Scan for the cell matching the given text and deliver its [X, Y] coordinate at center. 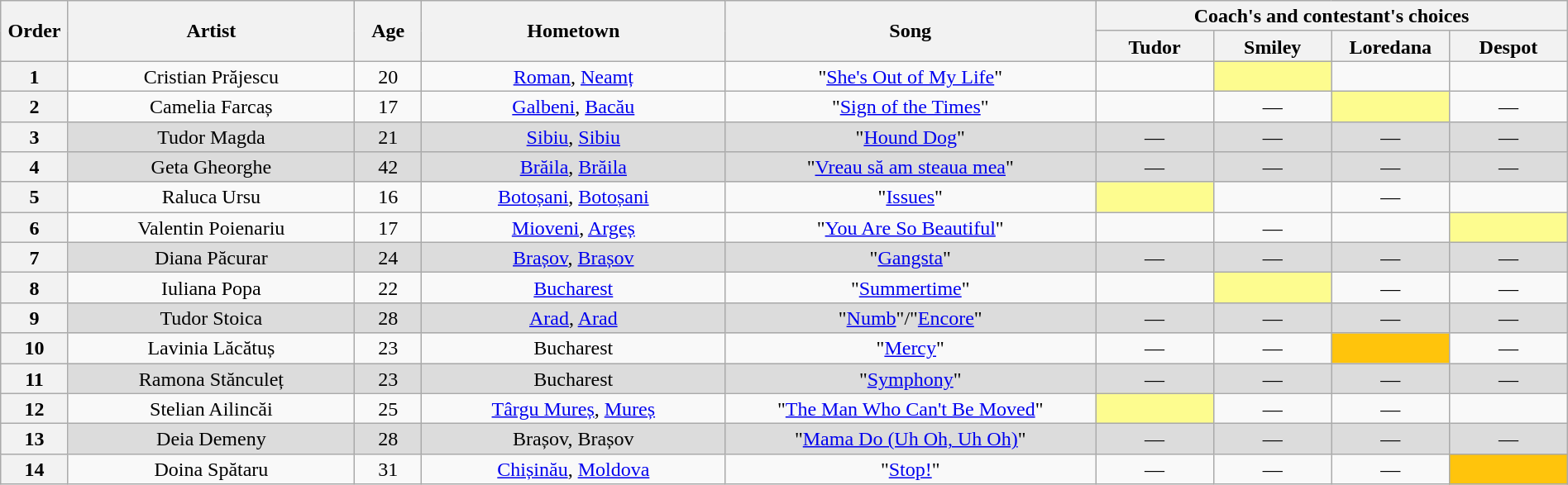
"Symphony" [911, 378]
1 [35, 76]
Doina Spătaru [211, 469]
Artist [211, 31]
"Mama Do (Uh Oh, Uh Oh)" [911, 440]
Târgu Mureș, Mureș [574, 408]
24 [389, 258]
16 [389, 197]
"Sign of the Times" [911, 106]
Lavinia Lăcătuș [211, 349]
14 [35, 469]
"Mercy" [911, 349]
Chișinău, Moldova [574, 469]
11 [35, 378]
Loredana [1391, 46]
13 [35, 440]
7 [35, 258]
"Summertime" [911, 288]
22 [389, 288]
Song [911, 31]
Raluca Ursu [211, 197]
31 [389, 469]
"She's Out of My Life" [911, 76]
Galbeni, Bacău [574, 106]
"Gangsta" [911, 258]
Brăila, Brăila [574, 167]
Sibiu, Sibiu [574, 137]
Diana Păcurar [211, 258]
"You Are So Beautiful" [911, 228]
Deia Demeny [211, 440]
"The Man Who Can't Be Moved" [911, 408]
10 [35, 349]
25 [389, 408]
5 [35, 197]
9 [35, 317]
Cristian Prăjescu [211, 76]
"Issues" [911, 197]
Botoșani, Botoșani [574, 197]
42 [389, 167]
Stelian Ailincăi [211, 408]
"Numb"/"Encore" [911, 317]
21 [389, 137]
20 [389, 76]
Tudor Stoica [211, 317]
Ramona Stănculeț [211, 378]
3 [35, 137]
2 [35, 106]
Valentin Poienariu [211, 228]
Smiley [1272, 46]
8 [35, 288]
Roman, Neamț [574, 76]
Coach's and contestant's choices [1331, 17]
"Vreau să am steaua mea" [911, 167]
Mioveni, Argeș [574, 228]
Arad, Arad [574, 317]
Despot [1508, 46]
"Stop!" [911, 469]
12 [35, 408]
Age [389, 31]
Tudor Magda [211, 137]
Tudor [1154, 46]
Geta Gheorghe [211, 167]
4 [35, 167]
Iuliana Popa [211, 288]
6 [35, 228]
"Hound Dog" [911, 137]
Order [35, 31]
Hometown [574, 31]
Camelia Farcaș [211, 106]
